Find where the given text appears and provide that cell's center as [X, Y] coordinate. 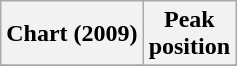
Peakposition [189, 34]
Chart (2009) [72, 34]
